Detect which cell encompasses the target text, then output its [X, Y] center coordinate. 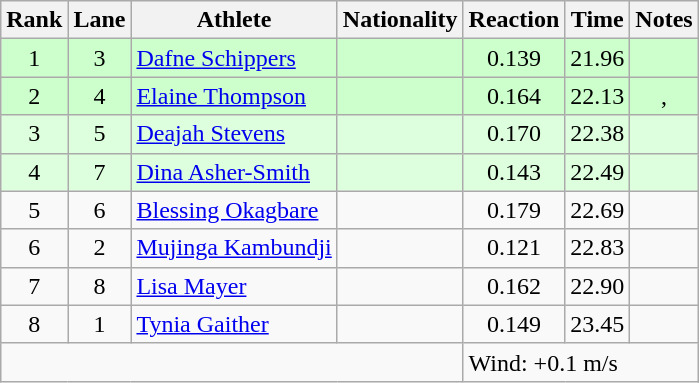
22.69 [598, 210]
Athlete [234, 20]
Reaction [514, 20]
0.149 [514, 324]
0.139 [514, 58]
0.164 [514, 96]
Tynia Gaither [234, 324]
Dafne Schippers [234, 58]
Lane [100, 20]
21.96 [598, 58]
Mujinga Kambundji [234, 248]
0.143 [514, 172]
23.45 [598, 324]
Wind: +0.1 m/s [580, 362]
Time [598, 20]
Lisa Mayer [234, 286]
, [664, 96]
Blessing Okagbare [234, 210]
22.38 [598, 134]
Rank [34, 20]
Notes [664, 20]
22.49 [598, 172]
22.90 [598, 286]
0.162 [514, 286]
22.13 [598, 96]
Elaine Thompson [234, 96]
Nationality [400, 20]
0.170 [514, 134]
0.121 [514, 248]
0.179 [514, 210]
Dina Asher-Smith [234, 172]
Deajah Stevens [234, 134]
22.83 [598, 248]
